Search for the cell housing the specified text and yield its [X, Y] center coordinate. 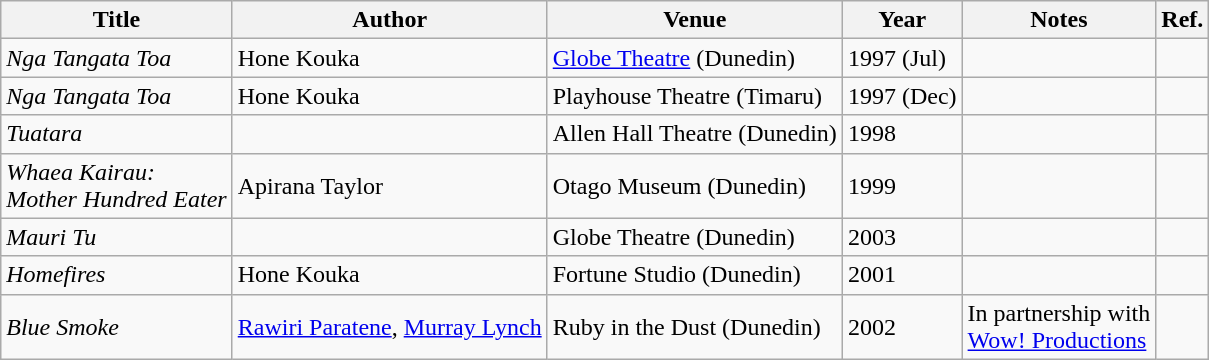
Mauri Tu [116, 237]
2002 [902, 326]
Title [116, 20]
Playhouse Theatre (Timaru) [694, 96]
Whaea Kairau:Mother Hundred Eater [116, 186]
Rawiri Paratene, Murray Lynch [390, 326]
1997 (Dec) [902, 96]
In partnership withWow! Productions [1059, 326]
Fortune Studio (Dunedin) [694, 275]
Author [390, 20]
Homefires [116, 275]
Notes [1059, 20]
2001 [902, 275]
Blue Smoke [116, 326]
Venue [694, 20]
Ruby in the Dust (Dunedin) [694, 326]
1997 (Jul) [902, 58]
1999 [902, 186]
Otago Museum (Dunedin) [694, 186]
Ref. [1182, 20]
2003 [902, 237]
Tuatara [116, 134]
Allen Hall Theatre (Dunedin) [694, 134]
1998 [902, 134]
Year [902, 20]
Apirana Taylor [390, 186]
